Determine the [x, y] coordinate at the center of the cell enclosing the given text.  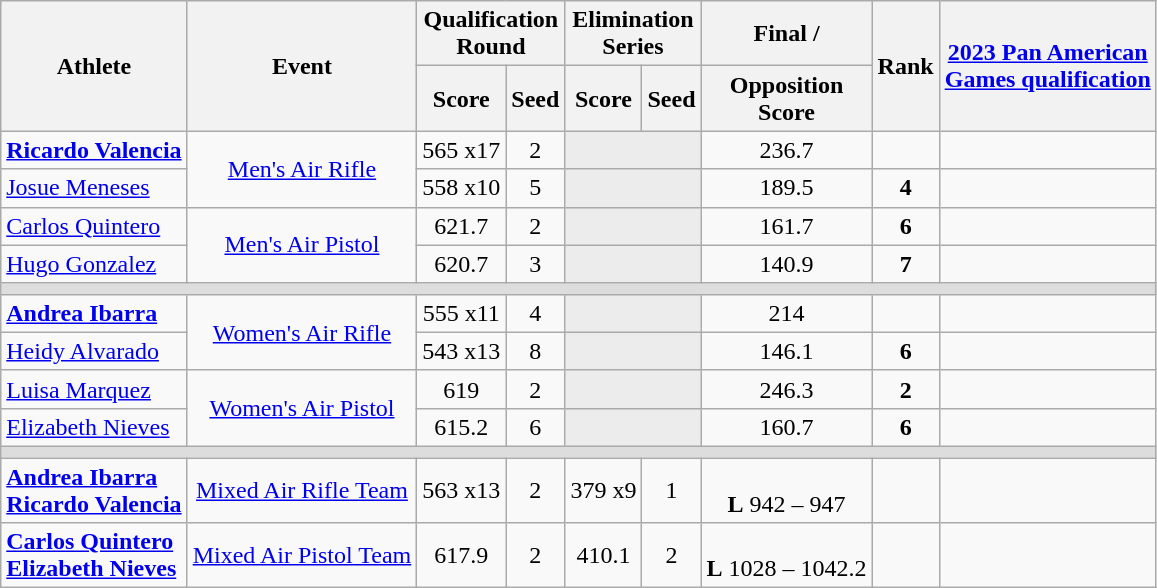
563 x13 [462, 490]
7 [906, 264]
1 [672, 490]
Event [302, 66]
Athlete [94, 66]
3 [536, 264]
Men's Air Pistol [302, 245]
Men's Air Rifle [302, 169]
621.7 [462, 226]
Mixed Air Rifle Team [302, 490]
OppositionScore [786, 98]
160.7 [786, 427]
161.7 [786, 226]
620.7 [462, 264]
189.5 [786, 188]
379 x9 [604, 490]
146.1 [786, 351]
L 942 – 947 [786, 490]
Women's Air Pistol [302, 408]
Luisa Marquez [94, 389]
8 [536, 351]
410.1 [604, 556]
565 x17 [462, 150]
Josue Meneses [94, 188]
619 [462, 389]
Carlos Quintero [94, 226]
EliminationSeries [633, 34]
615.2 [462, 427]
5 [536, 188]
Final / [786, 34]
Hugo Gonzalez [94, 264]
246.3 [786, 389]
555 x11 [462, 313]
Andrea IbarraRicardo Valencia [94, 490]
2023 Pan American Games qualification [1048, 66]
617.9 [462, 556]
543 x13 [462, 351]
Mixed Air Pistol Team [302, 556]
236.7 [786, 150]
Carlos QuinteroElizabeth Nieves [94, 556]
Elizabeth Nieves [94, 427]
QualificationRound [491, 34]
Heidy Alvarado [94, 351]
140.9 [786, 264]
Andrea Ibarra [94, 313]
558 x10 [462, 188]
Women's Air Rifle [302, 332]
L 1028 – 1042.2 [786, 556]
Ricardo Valencia [94, 150]
214 [786, 313]
Rank [906, 66]
